Capture the cell that displays the provided text and extract its [X, Y] central coordinate. 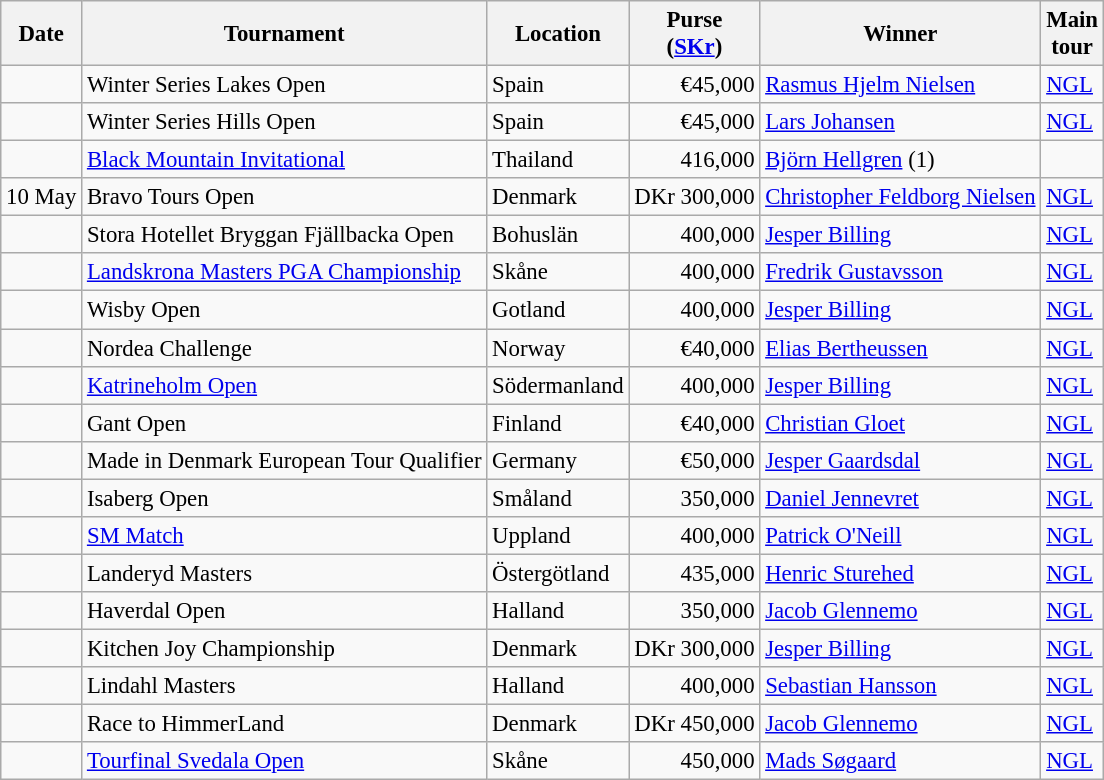
Östergötland [558, 573]
Tournament [284, 34]
450,000 [694, 761]
Gotland [558, 310]
Maintour [1072, 34]
435,000 [694, 573]
Wisby Open [284, 310]
Uppland [558, 536]
Rasmus Hjelm Nielsen [900, 85]
Landeryd Masters [284, 573]
Bravo Tours Open [284, 197]
Södermanland [558, 385]
Location [558, 34]
Småland [558, 498]
Date [42, 34]
10 May [42, 197]
Christian Gloet [900, 423]
€50,000 [694, 460]
Made in Denmark European Tour Qualifier [284, 460]
Henric Sturehed [900, 573]
Sebastian Hansson [900, 686]
Daniel Jennevret [900, 498]
SM Match [284, 536]
Thailand [558, 160]
Finland [558, 423]
Patrick O'Neill [900, 536]
Stora Hotellet Bryggan Fjällbacka Open [284, 235]
Katrineholm Open [284, 385]
Isaberg Open [284, 498]
Jesper Gaardsdal [900, 460]
Tourfinal Svedala Open [284, 761]
Fredrik Gustavsson [900, 273]
Race to HimmerLand [284, 724]
DKr 450,000 [694, 724]
Björn Hellgren (1) [900, 160]
Winner [900, 34]
Landskrona Masters PGA Championship [284, 273]
Black Mountain Invitational [284, 160]
Nordea Challenge [284, 348]
Gant Open [284, 423]
Bohuslän [558, 235]
Mads Søgaard [900, 761]
Purse(SKr) [694, 34]
Kitchen Joy Championship [284, 648]
Norway [558, 348]
Winter Series Hills Open [284, 122]
Lars Johansen [900, 122]
Lindahl Masters [284, 686]
Germany [558, 460]
Christopher Feldborg Nielsen [900, 197]
Haverdal Open [284, 611]
416,000 [694, 160]
Elias Bertheussen [900, 348]
Winter Series Lakes Open [284, 85]
